Detect which cell encompasses the target text, then output its (x, y) center coordinate. 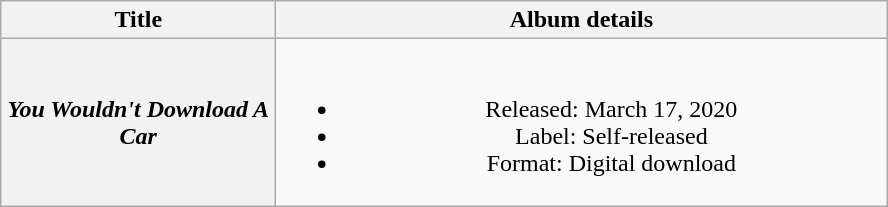
You Wouldn't Download A Car (138, 122)
Released: March 17, 2020Label: Self-releasedFormat: Digital download (582, 122)
Album details (582, 20)
Title (138, 20)
